Search for the cell housing the specified text and yield its (X, Y) center coordinate. 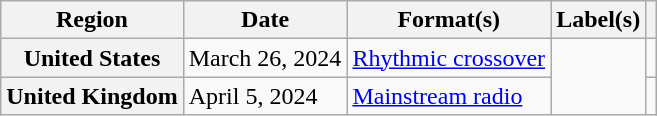
Label(s) (598, 20)
April 5, 2024 (265, 96)
March 26, 2024 (265, 58)
United Kingdom (92, 96)
United States (92, 58)
Region (92, 20)
Rhythmic crossover (449, 58)
Date (265, 20)
Mainstream radio (449, 96)
Format(s) (449, 20)
